Return (x, y) of the center of cell containing provided text 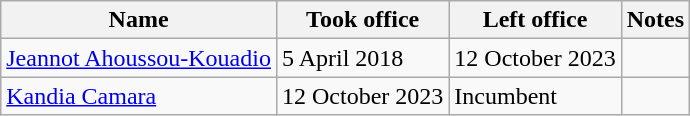
5 April 2018 (362, 58)
Jeannot Ahoussou-Kouadio (139, 58)
Name (139, 20)
Left office (535, 20)
Kandia Camara (139, 96)
Took office (362, 20)
Notes (655, 20)
Incumbent (535, 96)
